Determine the [x, y] coordinate at the center of the cell enclosing the given text.  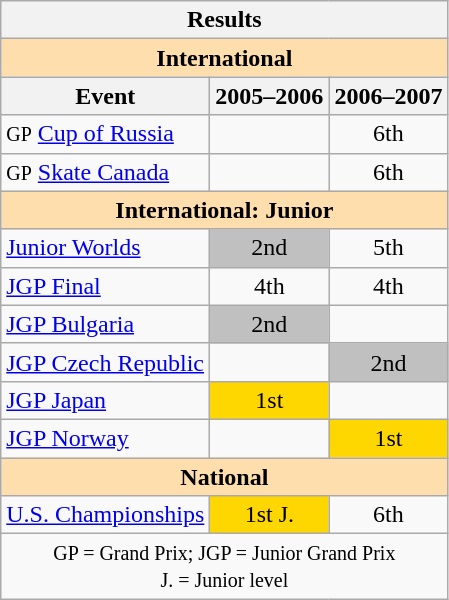
2006–2007 [388, 96]
Junior Worlds [106, 248]
GP Skate Canada [106, 172]
GP Cup of Russia [106, 134]
JGP Norway [106, 438]
GP = Grand Prix; JGP = Junior Grand Prix J. = Junior level [224, 566]
National [224, 477]
JGP Bulgaria [106, 324]
International [224, 58]
JGP Final [106, 286]
Event [106, 96]
Results [224, 20]
U.S. Championships [106, 515]
JGP Czech Republic [106, 362]
2005–2006 [270, 96]
1st J. [270, 515]
International: Junior [224, 210]
5th [388, 248]
JGP Japan [106, 400]
